Scan for the cell matching the given text and deliver its [x, y] coordinate at center. 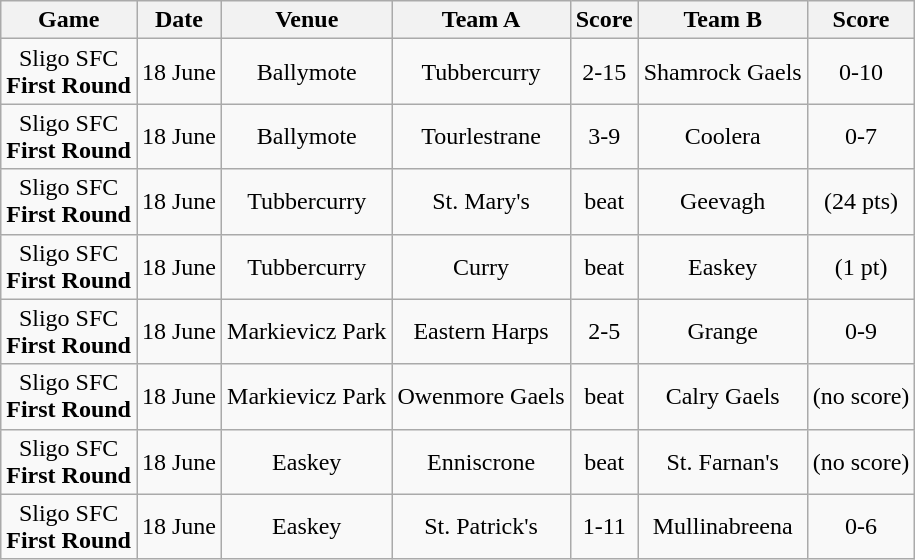
Team A [481, 20]
St. Patrick's [481, 526]
3-9 [604, 136]
Calry Gaels [722, 396]
(1 pt) [861, 266]
Enniscrone [481, 462]
Coolera [722, 136]
0-7 [861, 136]
Date [178, 20]
0-10 [861, 72]
Curry [481, 266]
1-11 [604, 526]
0-6 [861, 526]
2-15 [604, 72]
St. Mary's [481, 202]
St. Farnan's [722, 462]
Game [69, 20]
Shamrock Gaels [722, 72]
Mullinabreena [722, 526]
2-5 [604, 332]
Team B [722, 20]
Venue [307, 20]
0-9 [861, 332]
Eastern Harps [481, 332]
Tourlestrane [481, 136]
(24 pts) [861, 202]
Grange [722, 332]
Owenmore Gaels [481, 396]
Geevagh [722, 202]
